Identify which cell holds the provided text, then report its (x, y) central coordinate. 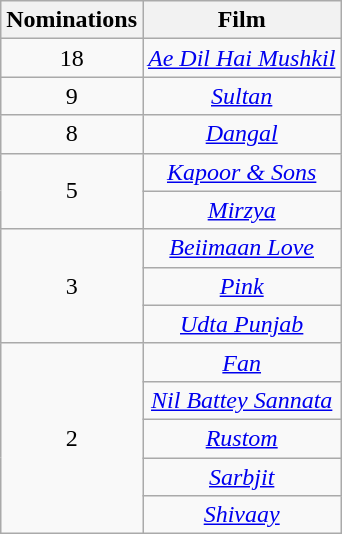
Sarbjit (241, 477)
Nil Battey Sannata (241, 400)
9 (72, 96)
5 (72, 191)
Mirzya (241, 210)
Ae Dil Hai Mushkil (241, 58)
2 (72, 438)
18 (72, 58)
Shivaay (241, 515)
Rustom (241, 438)
Pink (241, 286)
Dangal (241, 134)
Film (241, 20)
3 (72, 286)
Nominations (72, 20)
Fan (241, 362)
Sultan (241, 96)
8 (72, 134)
Udta Punjab (241, 324)
Kapoor & Sons (241, 172)
Beiimaan Love (241, 248)
